Search for the cell housing the specified text and yield its [X, Y] center coordinate. 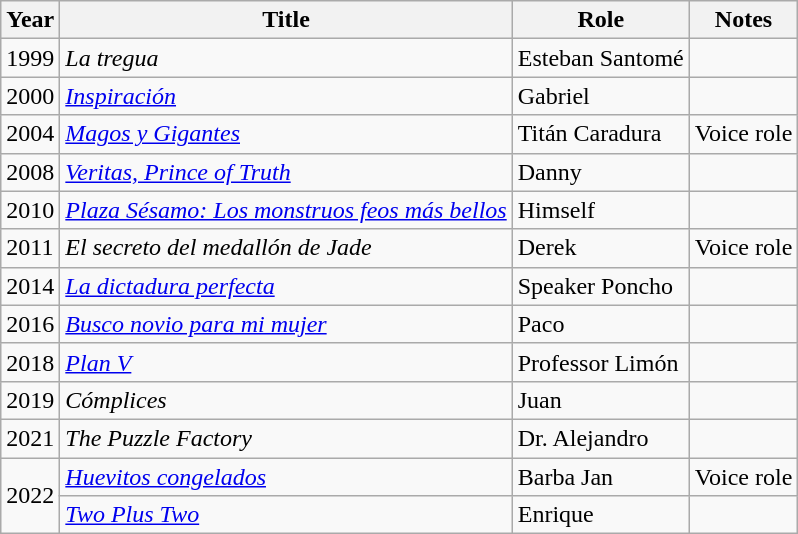
2016 [30, 324]
2021 [30, 438]
Enrique [600, 515]
2004 [30, 134]
2022 [30, 496]
Gabriel [600, 96]
Magos y Gigantes [286, 134]
Dr. Alejandro [600, 438]
Paco [600, 324]
El secreto del medallón de Jade [286, 248]
Huevitos congelados [286, 477]
Himself [600, 210]
La tregua [286, 58]
Speaker Poncho [600, 286]
Role [600, 20]
Plaza Sésamo: Los monstruos feos más bellos [286, 210]
La dictadura perfecta [286, 286]
Title [286, 20]
Barba Jan [600, 477]
Busco novio para mi mujer [286, 324]
2010 [30, 210]
Cómplices [286, 400]
The Puzzle Factory [286, 438]
Esteban Santomé [600, 58]
2000 [30, 96]
Juan [600, 400]
Two Plus Two [286, 515]
Danny [600, 172]
Notes [744, 20]
Professor Limón [600, 362]
Inspiración [286, 96]
2018 [30, 362]
2008 [30, 172]
2019 [30, 400]
2014 [30, 286]
Veritas, Prince of Truth [286, 172]
Titán Caradura [600, 134]
Derek [600, 248]
Year [30, 20]
2011 [30, 248]
1999 [30, 58]
Plan V [286, 362]
